From the cell containing the given text, extract its center point as (X, Y) coordinate. 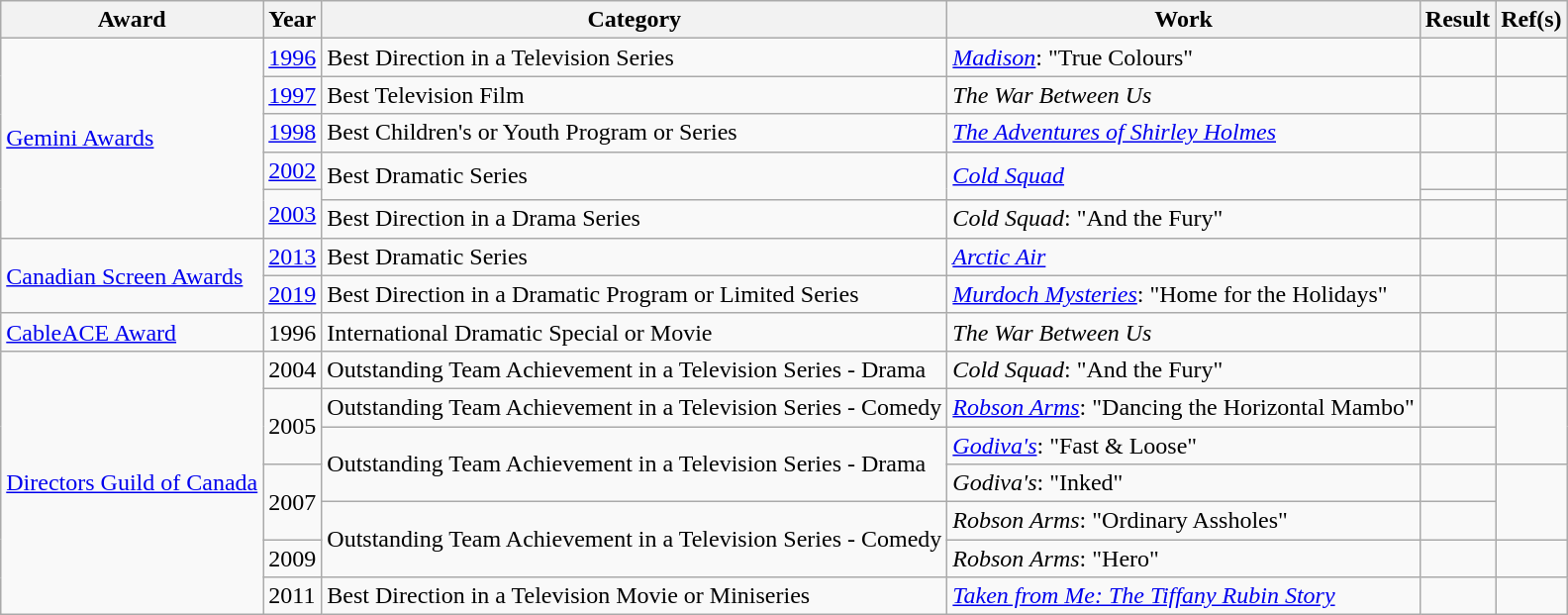
Best Direction in a Television Movie or Miniseries (635, 596)
2007 (293, 502)
Directors Guild of Canada (133, 482)
Award (133, 20)
2003 (293, 214)
Godiva's: "Inked" (1184, 483)
Robson Arms: "Dancing the Horizontal Mambo" (1184, 407)
2011 (293, 596)
1997 (293, 95)
Year (293, 20)
Gemini Awards (133, 139)
2005 (293, 426)
2013 (293, 256)
Robson Arms: "Hero" (1184, 559)
Cold Squad (1184, 176)
2009 (293, 559)
Best Children's or Youth Program or Series (635, 133)
2019 (293, 294)
CableACE Award (133, 332)
Canadian Screen Awards (133, 275)
Ref(s) (1531, 20)
Godiva's: "Fast & Loose" (1184, 445)
1998 (293, 133)
Arctic Air (1184, 256)
Taken from Me: The Tiffany Rubin Story (1184, 596)
2004 (293, 369)
Murdoch Mysteries: "Home for the Holidays" (1184, 294)
2002 (293, 170)
Best Direction in a Television Series (635, 57)
International Dramatic Special or Movie (635, 332)
Result (1457, 20)
Best Direction in a Drama Series (635, 219)
Madison: "True Colours" (1184, 57)
The Adventures of Shirley Holmes (1184, 133)
Best Television Film (635, 95)
Work (1184, 20)
Robson Arms: "Ordinary Assholes" (1184, 521)
Best Direction in a Dramatic Program or Limited Series (635, 294)
Category (635, 20)
